Capture the cell that displays the provided text and extract its (x, y) central coordinate. 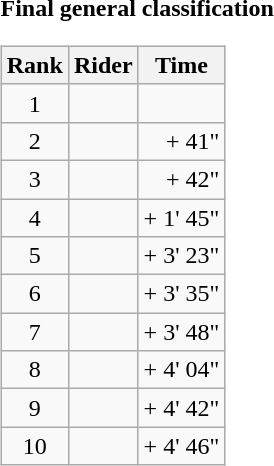
+ 42" (182, 179)
Time (182, 65)
+ 3' 35" (182, 294)
+ 41" (182, 141)
7 (34, 332)
5 (34, 256)
Rank (34, 65)
3 (34, 179)
+ 4' 46" (182, 446)
2 (34, 141)
Rider (103, 65)
9 (34, 408)
+ 4' 04" (182, 370)
+ 4' 42" (182, 408)
10 (34, 446)
6 (34, 294)
4 (34, 217)
+ 3' 23" (182, 256)
1 (34, 103)
8 (34, 370)
+ 1' 45" (182, 217)
+ 3' 48" (182, 332)
